Determine the [X, Y] coordinate at the center of the cell enclosing the given text.  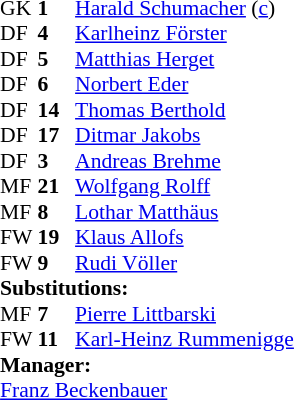
Karlheinz Förster [184, 33]
21 [57, 187]
Rudi Völler [184, 263]
11 [57, 339]
19 [57, 237]
3 [57, 161]
Manager: [147, 365]
17 [57, 135]
7 [57, 314]
Thomas Berthold [184, 110]
Norbert Eder [184, 85]
8 [57, 212]
Wolfgang Rolff [184, 187]
Substitutions: [147, 289]
Klaus Allofs [184, 237]
Lothar Matthäus [184, 212]
Ditmar Jakobs [184, 135]
5 [57, 59]
Matthias Herget [184, 59]
6 [57, 85]
14 [57, 110]
Karl-Heinz Rummenigge [184, 339]
9 [57, 263]
Pierre Littbarski [184, 314]
4 [57, 33]
Andreas Brehme [184, 161]
